Search for the cell housing the specified text and yield its [x, y] center coordinate. 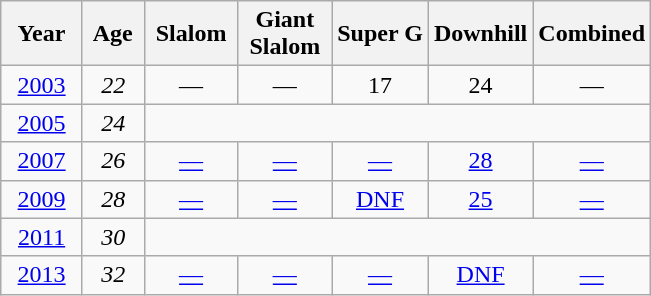
Downhill [480, 34]
25 [480, 199]
17 [380, 85]
2005 [42, 123]
2011 [42, 237]
Giant Slalom [285, 34]
2007 [42, 161]
30 [113, 237]
Combined [592, 34]
Super G [380, 34]
2003 [42, 85]
2009 [42, 199]
Year [42, 34]
26 [113, 161]
Age [113, 34]
22 [113, 85]
2013 [42, 275]
32 [113, 275]
Slalom [191, 34]
